From the cell containing the given text, extract its center point as (X, Y) coordinate. 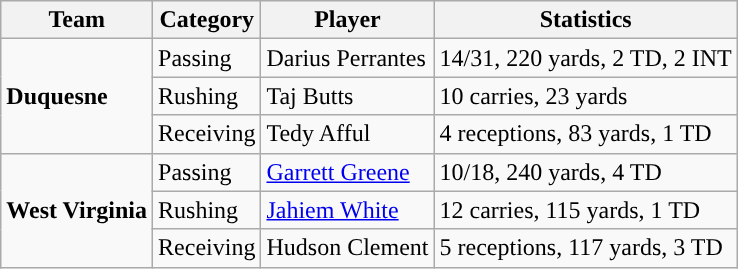
Duquesne (77, 96)
5 receptions, 117 yards, 3 TD (586, 248)
4 receptions, 83 yards, 1 TD (586, 134)
10/18, 240 yards, 4 TD (586, 172)
Category (207, 20)
Jahiem White (348, 210)
Garrett Greene (348, 172)
Hudson Clement (348, 248)
Statistics (586, 20)
10 carries, 23 yards (586, 96)
14/31, 220 yards, 2 TD, 2 INT (586, 58)
Tedy Afful (348, 134)
12 carries, 115 yards, 1 TD (586, 210)
West Virginia (77, 210)
Team (77, 20)
Player (348, 20)
Darius Perrantes (348, 58)
Taj Butts (348, 96)
